Capture the cell that displays the provided text and extract its [x, y] central coordinate. 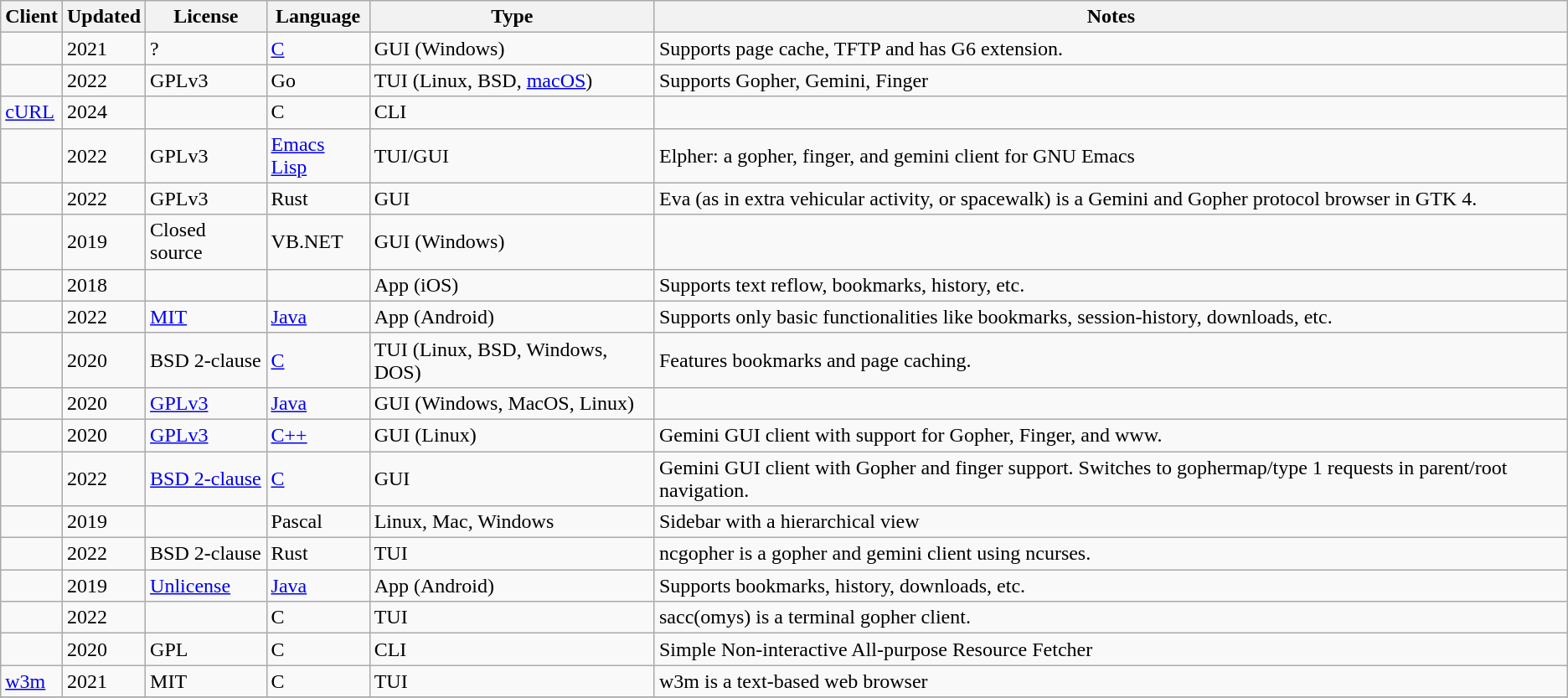
Notes [1111, 17]
Linux, Mac, Windows [512, 522]
sacc(omys) is a terminal gopher client. [1111, 618]
Emacs Lisp [318, 156]
cURL [32, 112]
Updated [104, 17]
Gemini GUI client with support for Gopher, Finger, and www. [1111, 435]
Supports only basic functionalities like bookmarks, session-history, downloads, etc. [1111, 317]
2024 [104, 112]
ncgopher is a gopher and gemini client using ncurses. [1111, 554]
? [206, 49]
Gemini GUI client with Gopher and finger support. Switches to gophermap/type 1 requests in parent/root navigation. [1111, 478]
Language [318, 17]
TUI (Linux, BSD, macOS) [512, 80]
GPL [206, 649]
Go [318, 80]
Supports bookmarks, history, downloads, etc. [1111, 586]
Supports Gopher, Gemini, Finger [1111, 80]
License [206, 17]
GUI (Windows, MacOS, Linux) [512, 403]
VB.NET [318, 241]
Client [32, 17]
Closed source [206, 241]
GUI (Linux) [512, 435]
2018 [104, 285]
App (iOS) [512, 285]
TUI (Linux, BSD, Windows, DOS) [512, 360]
Eva (as in extra vehicular activity, or spacewalk) is a Gemini and Gopher protocol browser in GTK 4. [1111, 199]
Unlicense [206, 586]
Supports text reflow, bookmarks, history, etc. [1111, 285]
Features bookmarks and page caching. [1111, 360]
TUI/GUI [512, 156]
Simple Non-interactive All-purpose Resource Fetcher [1111, 649]
w3m is a text-based web browser [1111, 681]
Supports page cache, TFTP and has G6 extension. [1111, 49]
Type [512, 17]
w3m [32, 681]
Pascal [318, 522]
Elpher: a gopher, finger, and gemini client for GNU Emacs [1111, 156]
C++ [318, 435]
Sidebar with a hierarchical view [1111, 522]
